Scan for the cell matching the given text and deliver its [x, y] coordinate at center. 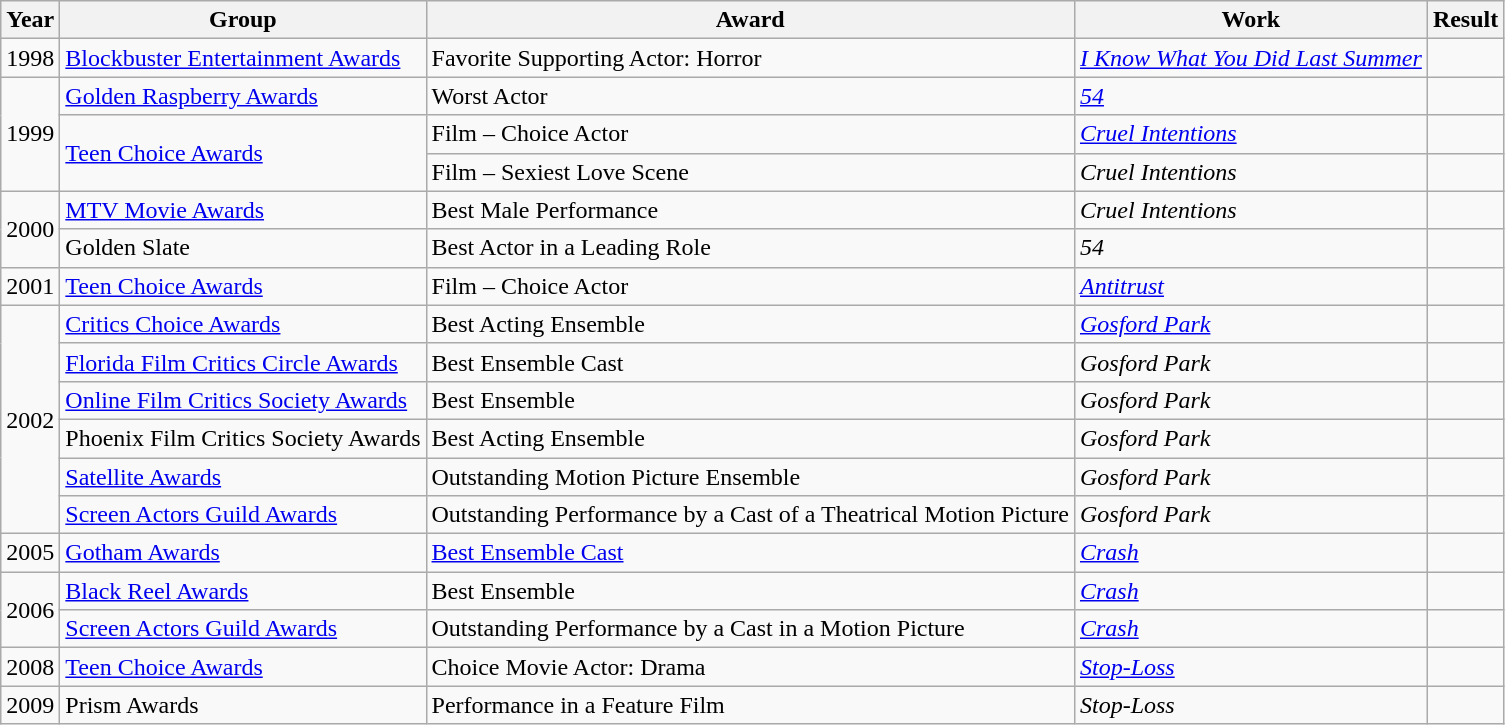
2002 [30, 419]
2009 [30, 705]
Blockbuster Entertainment Awards [243, 58]
2005 [30, 553]
Antitrust [1250, 286]
Prism Awards [243, 705]
2008 [30, 667]
MTV Movie Awards [243, 210]
Worst Actor [750, 96]
Satellite Awards [243, 477]
Film – Sexiest Love Scene [750, 172]
Favorite Supporting Actor: Horror [750, 58]
2006 [30, 610]
1999 [30, 134]
Outstanding Performance by a Cast of a Theatrical Motion Picture [750, 515]
Performance in a Feature Film [750, 705]
Group [243, 20]
Gotham Awards [243, 553]
Black Reel Awards [243, 591]
2001 [30, 286]
Phoenix Film Critics Society Awards [243, 438]
Outstanding Motion Picture Ensemble [750, 477]
1998 [30, 58]
Outstanding Performance by a Cast in a Motion Picture [750, 629]
Critics Choice Awards [243, 324]
Golden Slate [243, 248]
Award [750, 20]
Year [30, 20]
Result [1465, 20]
Golden Raspberry Awards [243, 96]
I Know What You Did Last Summer [1250, 58]
Work [1250, 20]
Best Male Performance [750, 210]
Online Film Critics Society Awards [243, 400]
Choice Movie Actor: Drama [750, 667]
Florida Film Critics Circle Awards [243, 362]
Best Actor in a Leading Role [750, 248]
2000 [30, 229]
